For the text-containing cell, return its midpoint in (x, y) coordinate format. 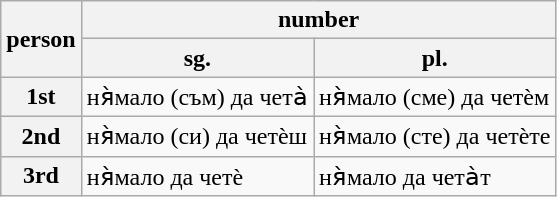
number (318, 20)
2nd (41, 136)
ня̀мало (съм) да чета̀ (197, 97)
sg. (197, 58)
3rd (41, 176)
ня̀мало (сте) да четѐте (435, 136)
ня̀мало (сме) да четѐм (435, 97)
ня̀мало (си) да четѐш (197, 136)
ня̀мало да чета̀т (435, 176)
pl. (435, 58)
person (41, 39)
1st (41, 97)
ня̀мало да четѐ (197, 176)
